Scan for the cell matching the given text and deliver its (X, Y) coordinate at center. 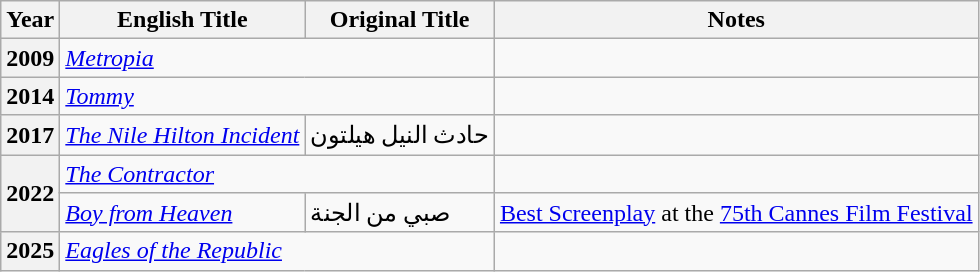
2009 (30, 58)
Year (30, 20)
2025 (30, 251)
Metropia (278, 58)
2014 (30, 96)
The Nile Hilton Incident (182, 135)
English Title (182, 20)
The Contractor (278, 173)
صبي من الجنة (400, 213)
حادث النيل هيلتون (400, 135)
Notes (736, 20)
Original Title (400, 20)
2017 (30, 135)
Boy from Heaven (182, 213)
Eagles of the Republic (278, 251)
2022 (30, 193)
Best Screenplay at the 75th Cannes Film Festival (736, 213)
Tommy (278, 96)
